Determine the [X, Y] coordinate at the center of the cell enclosing the given text.  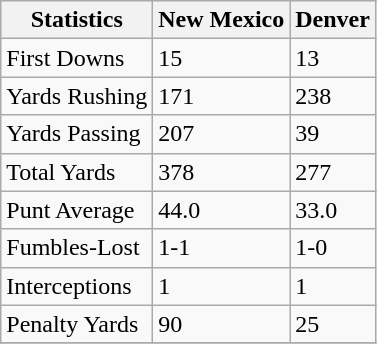
33.0 [333, 210]
171 [222, 96]
Denver [333, 20]
15 [222, 58]
90 [222, 324]
238 [333, 96]
277 [333, 172]
Yards Passing [77, 134]
378 [222, 172]
207 [222, 134]
1-1 [222, 248]
First Downs [77, 58]
Yards Rushing [77, 96]
Statistics [77, 20]
Total Yards [77, 172]
39 [333, 134]
1-0 [333, 248]
Interceptions [77, 286]
Penalty Yards [77, 324]
Punt Average [77, 210]
13 [333, 58]
New Mexico [222, 20]
Fumbles-Lost [77, 248]
25 [333, 324]
44.0 [222, 210]
